For the text-containing cell, return its midpoint in (X, Y) coordinate format. 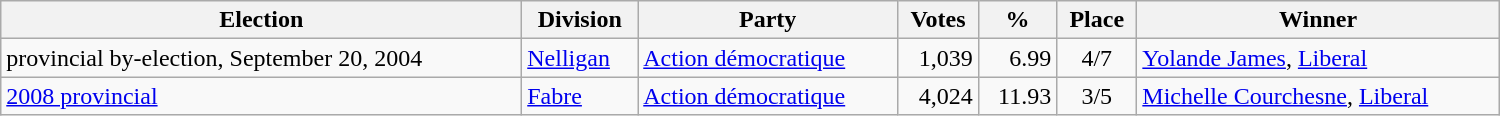
Place (1097, 20)
Party (768, 20)
% (1017, 20)
11.93 (1017, 96)
provincial by-election, September 20, 2004 (262, 58)
4,024 (938, 96)
Yolande James, Liberal (1318, 58)
Michelle Courchesne, Liberal (1318, 96)
3/5 (1097, 96)
Fabre (580, 96)
4/7 (1097, 58)
Nelligan (580, 58)
6.99 (1017, 58)
1,039 (938, 58)
Election (262, 20)
2008 provincial (262, 96)
Division (580, 20)
Winner (1318, 20)
Votes (938, 20)
